Search for the cell housing the specified text and yield its [X, Y] center coordinate. 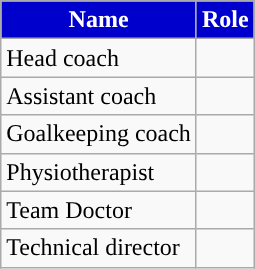
Goalkeeping coach [99, 134]
Physiotherapist [99, 172]
Name [99, 20]
Role [225, 20]
Assistant coach [99, 96]
Team Doctor [99, 210]
Technical director [99, 248]
Head coach [99, 58]
